Locate the cell with the specified text and output its (x, y) center coordinate. 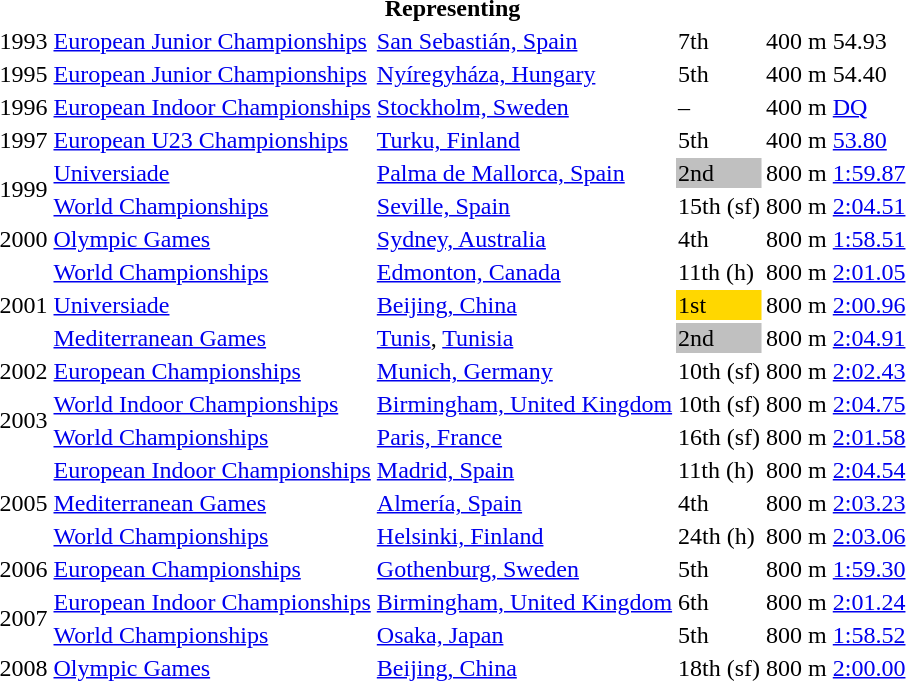
Turku, Finland (524, 140)
16th (sf) (720, 437)
Gothenburg, Sweden (524, 569)
Edmonton, Canada (524, 272)
European U23 Championships (212, 140)
Almería, Spain (524, 503)
Osaka, Japan (524, 635)
San Sebastián, Spain (524, 41)
Helsinki, Finland (524, 536)
Tunis, Tunisia (524, 338)
Stockholm, Sweden (524, 107)
Beijing, China (524, 305)
Madrid, Spain (524, 470)
Olympic Games (212, 239)
15th (sf) (720, 206)
Palma de Mallorca, Spain (524, 173)
6th (720, 602)
Sydney, Australia (524, 239)
24th (h) (720, 536)
World Indoor Championships (212, 404)
Munich, Germany (524, 371)
Paris, France (524, 437)
Nyíregyháza, Hungary (524, 74)
7th (720, 41)
Seville, Spain (524, 206)
– (720, 107)
1st (720, 305)
